Return the [x, y] coordinate for the center point of the cell that contains the specified text.  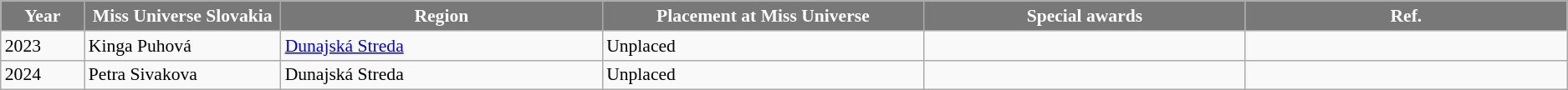
Kinga Puhová [182, 46]
Year [43, 16]
Placement at Miss Universe [763, 16]
Region [442, 16]
Ref. [1407, 16]
Petra Sivakova [182, 75]
Miss Universe Slovakia [182, 16]
2023 [43, 46]
Special awards [1085, 16]
2024 [43, 75]
